From the cell containing the given text, extract its center point as [X, Y] coordinate. 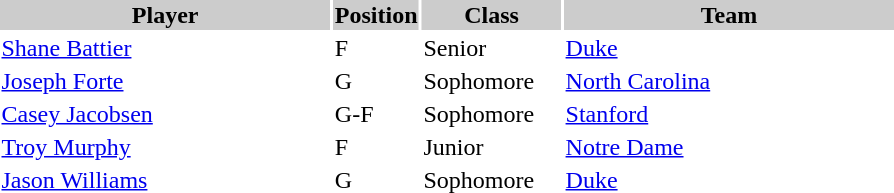
Player [165, 15]
Duke [729, 48]
G [376, 81]
Position [376, 15]
Team [729, 15]
Notre Dame [729, 147]
Troy Murphy [165, 147]
Shane Battier [165, 48]
North Carolina [729, 81]
Junior [492, 147]
Stanford [729, 114]
G-F [376, 114]
Casey Jacobsen [165, 114]
Joseph Forte [165, 81]
Senior [492, 48]
Class [492, 15]
